From the cell containing the given text, extract its center point as (x, y) coordinate. 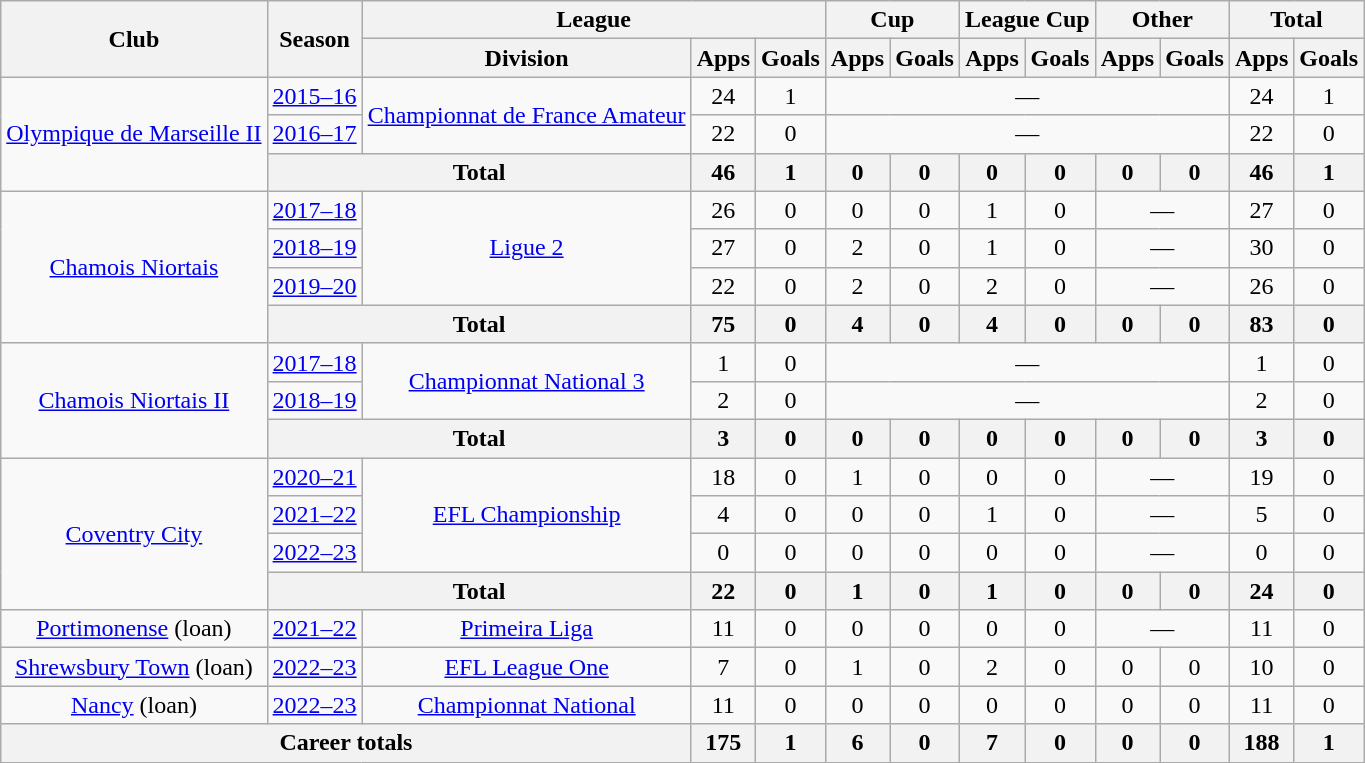
Championnat National 3 (526, 381)
EFL League One (526, 667)
Primeira Liga (526, 629)
Chamois Niortais (134, 267)
Championnat de France Amateur (526, 115)
Nancy (loan) (134, 705)
18 (723, 477)
Shrewsbury Town (loan) (134, 667)
30 (1261, 248)
Ligue 2 (526, 248)
5 (1261, 515)
175 (723, 743)
Season (314, 39)
Championnat National (526, 705)
6 (857, 743)
Club (134, 39)
19 (1261, 477)
Other (1162, 20)
Coventry City (134, 534)
2015–16 (314, 96)
Career totals (346, 743)
Cup (892, 20)
Chamois Niortais II (134, 400)
Portimonense (loan) (134, 629)
75 (723, 324)
10 (1261, 667)
2016–17 (314, 134)
EFL Championship (526, 515)
Division (526, 58)
2020–21 (314, 477)
League Cup (1027, 20)
188 (1261, 743)
Olympique de Marseille II (134, 134)
2019–20 (314, 286)
League (594, 20)
83 (1261, 324)
